Pinpoint the cell where the given text exists, returning its [X, Y] midpoint coordinate. 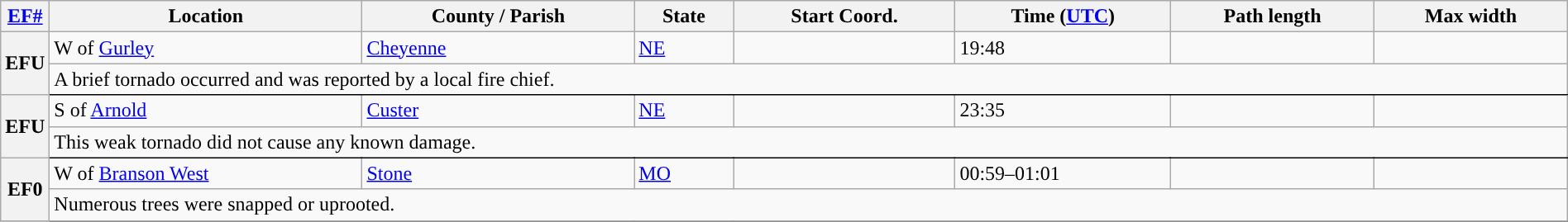
Time (UTC) [1064, 17]
Start Coord. [844, 17]
19:48 [1064, 48]
A brief tornado occurred and was reported by a local fire chief. [809, 79]
Location [206, 17]
MO [684, 173]
Numerous trees were snapped or uprooted. [809, 205]
00:59–01:01 [1064, 173]
This weak tornado did not cause any known damage. [809, 142]
W of Branson West [206, 173]
EF# [25, 17]
Stone [498, 173]
W of Gurley [206, 48]
County / Parish [498, 17]
EF0 [25, 189]
Max width [1471, 17]
S of Arnold [206, 111]
Custer [498, 111]
State [684, 17]
23:35 [1064, 111]
Path length [1272, 17]
Cheyenne [498, 48]
